Output the [X, Y] coordinate of the center of the cell containing the given text.  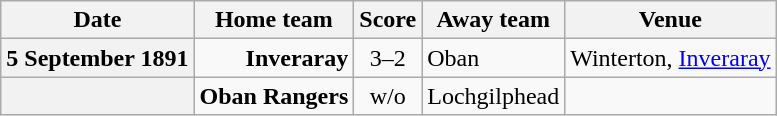
Oban Rangers [274, 96]
Inveraray [274, 58]
Oban [494, 58]
Date [98, 20]
5 September 1891 [98, 58]
Venue [670, 20]
w/o [388, 96]
Score [388, 20]
Winterton, Inveraray [670, 58]
Lochgilphead [494, 96]
3–2 [388, 58]
Away team [494, 20]
Home team [274, 20]
